Find where the given text appears and provide that cell's center as (X, Y) coordinate. 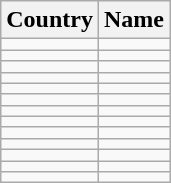
Name (134, 20)
Country (50, 20)
